Find where the given text appears and provide that cell's center as [x, y] coordinate. 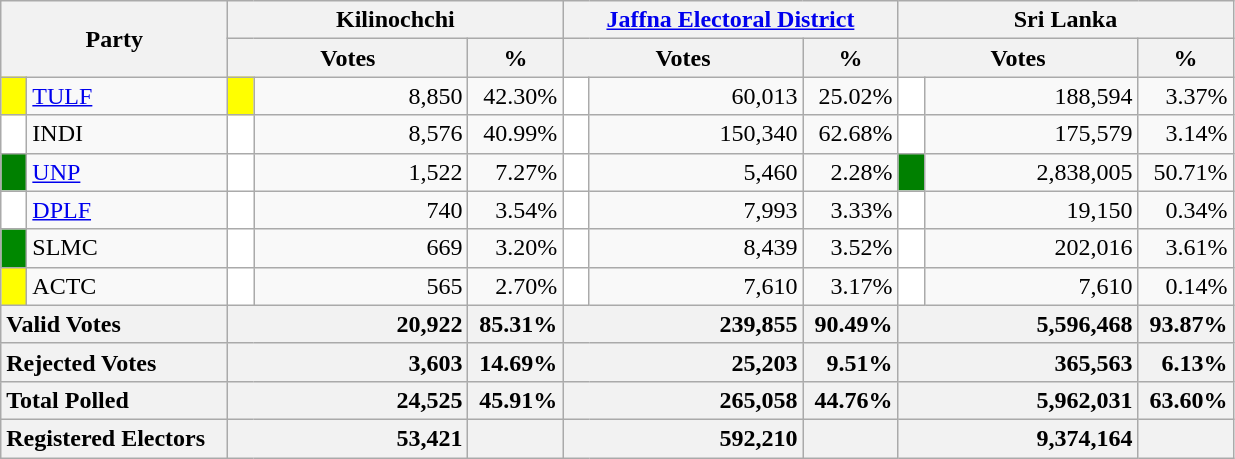
14.69% [516, 362]
7,993 [696, 210]
9.51% [850, 362]
63.60% [1186, 400]
150,340 [696, 134]
45.91% [516, 400]
Registered Electors [114, 438]
188,594 [1031, 96]
DPLF [128, 210]
ACTC [128, 286]
1,522 [361, 172]
SLMC [128, 248]
50.71% [1186, 172]
INDI [128, 134]
Party [114, 39]
3.52% [850, 248]
19,150 [1031, 210]
592,210 [683, 438]
5,460 [696, 172]
3.54% [516, 210]
3,603 [348, 362]
93.87% [1186, 324]
9,374,164 [1018, 438]
7.27% [516, 172]
40.99% [516, 134]
TULF [128, 96]
24,525 [348, 400]
Valid Votes [114, 324]
5,596,468 [1018, 324]
Sri Lanka [1066, 20]
3.33% [850, 210]
5,962,031 [1018, 400]
85.31% [516, 324]
3.14% [1186, 134]
239,855 [683, 324]
Jaffna Electoral District [730, 20]
42.30% [516, 96]
565 [361, 286]
2,838,005 [1031, 172]
2.28% [850, 172]
UNP [128, 172]
8,439 [696, 248]
669 [361, 248]
8,576 [361, 134]
202,016 [1031, 248]
740 [361, 210]
20,922 [348, 324]
25.02% [850, 96]
365,563 [1018, 362]
3.20% [516, 248]
Kilinochchi [396, 20]
90.49% [850, 324]
53,421 [348, 438]
44.76% [850, 400]
Rejected Votes [114, 362]
Total Polled [114, 400]
62.68% [850, 134]
0.34% [1186, 210]
3.37% [1186, 96]
175,579 [1031, 134]
2.70% [516, 286]
60,013 [696, 96]
6.13% [1186, 362]
3.17% [850, 286]
8,850 [361, 96]
0.14% [1186, 286]
265,058 [683, 400]
3.61% [1186, 248]
25,203 [683, 362]
